Return the (X, Y) coordinate for the center point of the cell that contains the specified text.  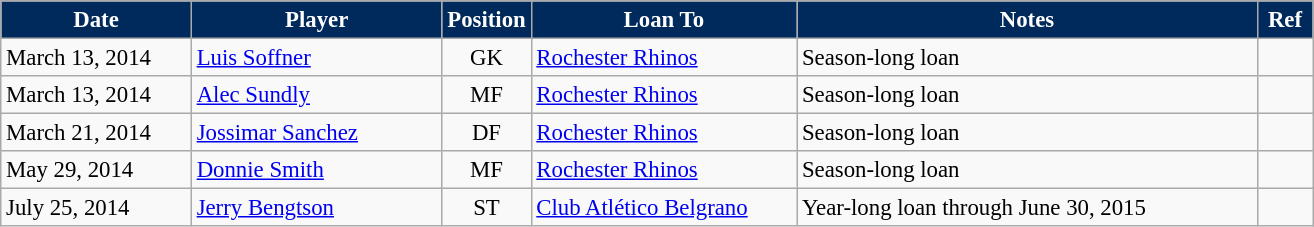
Notes (1028, 20)
Loan To (664, 20)
July 25, 2014 (96, 208)
Date (96, 20)
GK (486, 58)
Alec Sundly (316, 95)
Player (316, 20)
Jerry Bengtson (316, 208)
March 21, 2014 (96, 133)
Jossimar Sanchez (316, 133)
Year-long loan through June 30, 2015 (1028, 208)
Club Atlético Belgrano (664, 208)
DF (486, 133)
Donnie Smith (316, 170)
May 29, 2014 (96, 170)
Ref (1285, 20)
Position (486, 20)
ST (486, 208)
Luis Soffner (316, 58)
